Capture the cell that displays the provided text and extract its (x, y) central coordinate. 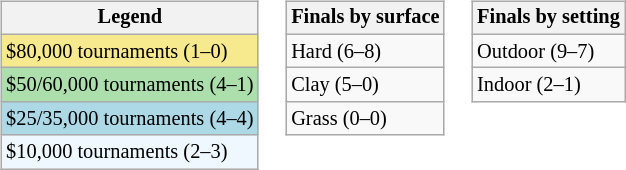
Finals by setting (548, 18)
Indoor (2–1) (548, 85)
$10,000 tournaments (2–3) (130, 152)
Outdoor (9–7) (548, 51)
$80,000 tournaments (1–0) (130, 51)
Legend (130, 18)
Clay (5–0) (365, 85)
Finals by surface (365, 18)
$50/60,000 tournaments (4–1) (130, 85)
$25/35,000 tournaments (4–4) (130, 119)
Hard (6–8) (365, 51)
Grass (0–0) (365, 119)
